Detect which cell encompasses the target text, then output its [X, Y] center coordinate. 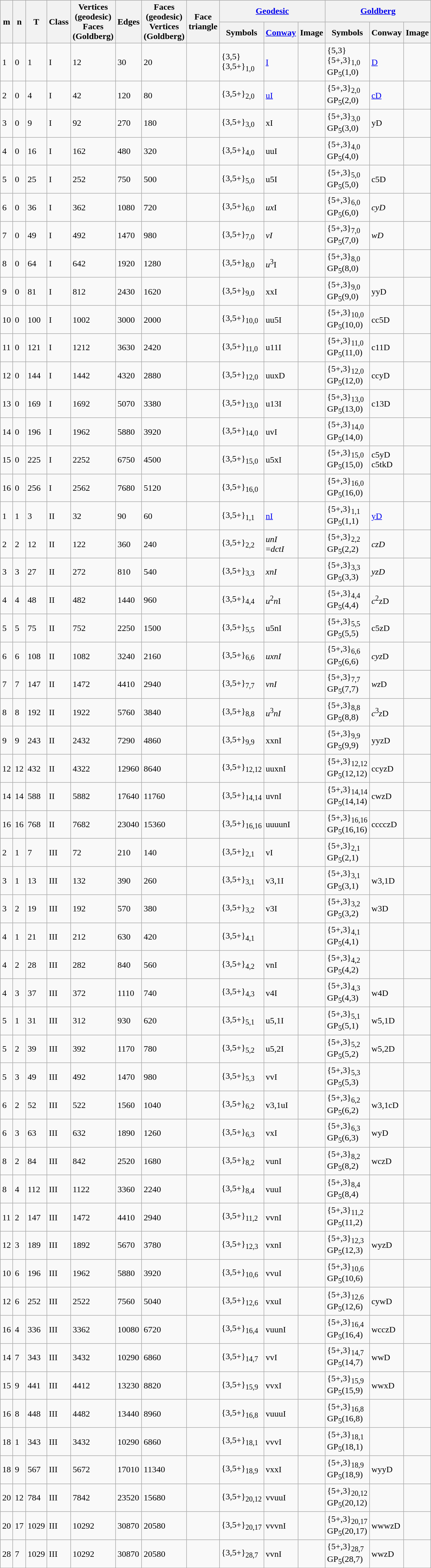
{3,5+}14,0 [242, 432]
{5+,3}2,1GP5(2,1) [347, 852]
D [386, 62]
{5+,3}5,0GP5(5,0) [347, 179]
1122 [93, 1189]
wyD [386, 1133]
cyzD [386, 656]
23040 [129, 825]
1442 [93, 376]
1920 [129, 263]
15360 [164, 825]
{3,5+}3,1 [242, 881]
{5+,3}6,2GP5(6,2) [347, 1105]
{3,5+}12,6 [242, 1301]
uuxD [281, 376]
840 [129, 965]
784 [36, 1498]
c13D [386, 404]
yyzD [386, 740]
5120 [164, 488]
uu5I [281, 319]
{3,5+}8,0 [242, 263]
{5+,3}5,1GP5(5,1) [347, 1021]
uxI [281, 207]
1080 [129, 207]
u11I [281, 348]
810 [129, 572]
{5+,3}15,0GP5(15,0) [347, 460]
{3,5+}6,3 [242, 1133]
1212 [93, 348]
Vertices(geodesic)Faces(Goldberg) [93, 22]
wwzD [386, 1554]
ccyD [386, 376]
{3,5+}12,12 [242, 768]
{3,5+}5,2 [242, 1049]
1680 [164, 1161]
7680 [129, 488]
c5D [386, 179]
31 [36, 1021]
270 [129, 123]
vvxI [281, 1386]
{5+,3}9,9GP5(9,9) [347, 740]
5672 [93, 1470]
2430 [129, 292]
75 [36, 628]
u3I [281, 263]
Geodesic [272, 11]
5882 [93, 796]
30 [129, 62]
w5,2D [386, 1049]
132 [93, 881]
1500 [164, 628]
{5+,3}18,9GP5(18,9) [347, 1470]
84 [36, 1161]
vxxI [281, 1470]
13230 [129, 1386]
uvI [281, 432]
372 [93, 993]
{3,5+}9,9 [242, 740]
u5xI [281, 460]
{5+,3}2,2GP5(2,2) [347, 544]
390 [129, 881]
1692 [93, 404]
c2zD [386, 600]
{5+,3}5,2GP5(5,2) [347, 1049]
{5+,3}14,7GP5(14,7) [347, 1358]
1890 [129, 1133]
{3,5+}4,0 [242, 151]
3362 [93, 1329]
{5+,3}9,0GP5(9,0) [347, 292]
17640 [129, 796]
{5+,3}5,3GP5(5,3) [347, 1077]
2432 [93, 740]
v3,1I [281, 881]
uuxnI [281, 768]
8960 [164, 1414]
210 [129, 852]
11760 [164, 796]
63 [36, 1133]
vvvnI [281, 1526]
wczD [386, 1161]
140 [164, 852]
3780 [164, 1245]
243 [36, 740]
{5+,3}4,0GP5(4,0) [347, 151]
{5+,3}6,0GP5(6,0) [347, 207]
{5+,3}16,8GP5(16,8) [347, 1414]
uI [281, 95]
{3,5+}12,0 [242, 376]
6750 [129, 460]
1620 [164, 292]
{5+,3}3,0GP5(3,0) [347, 123]
432 [36, 768]
{3,5+}16,0 [242, 488]
w5,1D [386, 1021]
uvnI [281, 796]
{3,5+}11,2 [242, 1217]
{5+,3}5,5GP5(5,5) [347, 628]
cyD [386, 207]
48 [36, 600]
1892 [93, 1245]
{3,5+}7,7 [242, 684]
{5+,3}6,3GP5(6,3) [347, 1133]
1002 [93, 319]
{3,5+}2,1 [242, 852]
2160 [164, 656]
cc5D [386, 319]
588 [36, 796]
740 [164, 993]
{3,5+}6,6 [242, 656]
{3,5+}4,3 [242, 993]
19 [36, 909]
{5+,3}8,2GP5(8,2) [347, 1161]
{5+,3}16,0GP5(16,0) [347, 488]
25 [36, 179]
225 [36, 460]
632 [93, 1133]
xxnI [281, 740]
4482 [93, 1414]
u5,2I [281, 1049]
522 [93, 1105]
{3,5+}3,2 [242, 909]
{3,5+}6,2 [242, 1105]
{5,3}{5+,3}1,0GP5(1,0) [347, 62]
{5+,3}10,6GP5(10,6) [347, 1273]
wcczD [386, 1329]
812 [93, 292]
13440 [129, 1414]
{5+,3}3,2GP5(3,2) [347, 909]
m [6, 22]
yyD [386, 292]
3000 [129, 319]
Faces(geodesic)Vertices(Goldberg) [164, 22]
448 [36, 1414]
27 [36, 572]
wyzD [386, 1245]
5040 [164, 1301]
{3,5}{3,5+}1,0 [242, 62]
120 [129, 95]
1560 [129, 1105]
vvuuI [281, 1498]
1260 [164, 1133]
{3,5+}18,1 [242, 1442]
vuunI [281, 1329]
cccczD [386, 825]
vunI [281, 1161]
u5,1I [281, 1021]
15680 [164, 1498]
v3I [281, 909]
1110 [129, 993]
{3,5+}3,3 [242, 572]
620 [164, 1021]
482 [93, 600]
2520 [129, 1161]
ccyzD [386, 768]
320 [164, 151]
5670 [129, 1245]
{5+,3}11,0GP5(11,0) [347, 348]
180 [164, 123]
c3zD [386, 712]
6720 [164, 1329]
7842 [93, 1498]
{3,5+}20,17 [242, 1526]
570 [129, 909]
xnI [281, 572]
2522 [93, 1301]
{3,5+}8,8 [242, 712]
{3,5+}18,9 [242, 1470]
768 [36, 825]
36 [36, 207]
1040 [164, 1105]
930 [129, 1021]
560 [164, 965]
Facetriangle [203, 22]
39 [36, 1049]
uuI [281, 151]
vvuI [281, 1273]
{3,5+}4,1 [242, 937]
xI [281, 123]
{3,5+}5,3 [242, 1077]
480 [129, 151]
{5+,3}20,12GP5(20,12) [347, 1498]
{3,5+}15,0 [242, 460]
630 [129, 937]
{5+,3}7,0GP5(7,0) [347, 236]
60 [164, 516]
{5+,3}8,8GP5(8,8) [347, 712]
{3,5+}14,7 [242, 1358]
2000 [164, 319]
{3,5+}5,0 [242, 179]
{3,5+}9,0 [242, 292]
w3D [386, 909]
{5+,3}12,12GP5(12,12) [347, 768]
842 [93, 1161]
420 [164, 937]
w3,1D [386, 881]
1922 [93, 712]
2880 [164, 376]
{3,5+}13,0 [242, 404]
392 [93, 1049]
81 [36, 292]
w3,1cD [386, 1105]
yzD [386, 572]
Goldberg [378, 11]
wwxD [386, 1386]
90 [129, 516]
vvvI [281, 1442]
362 [93, 207]
112 [36, 1189]
Class [59, 22]
7290 [129, 740]
c5yDc5tkD [386, 460]
4412 [93, 1386]
w4D [386, 993]
4860 [164, 740]
{3,5+}4,4 [242, 600]
3840 [164, 712]
{5+,3}8,0GP5(8,0) [347, 263]
wwD [386, 1358]
{3,5+}8,2 [242, 1161]
{3,5+}12,3 [242, 1245]
{5+,3}4,3GP5(4,3) [347, 993]
162 [93, 151]
czD [386, 544]
{3,5+}16,4 [242, 1329]
{5+,3}20,17GP5(20,17) [347, 1526]
{5+,3}12,0GP5(12,0) [347, 376]
64 [36, 263]
uxnI [281, 656]
256 [36, 488]
{5+,3}11,2GP5(11,2) [347, 1217]
{5+,3}14,14GP5(14,14) [347, 796]
vuuuI [281, 1414]
{5+,3}28,7GP5(28,7) [347, 1554]
21 [36, 937]
{5+,3}3,3GP5(3,3) [347, 572]
wzD [386, 684]
u5nI [281, 628]
212 [93, 937]
vxI [281, 1133]
v4I [281, 993]
{3,5+}2,0 [242, 95]
240 [164, 544]
642 [93, 263]
{3,5+}5,5 [242, 628]
380 [164, 909]
T [36, 22]
272 [93, 572]
960 [164, 600]
{5+,3}4,4GP5(4,4) [347, 600]
282 [93, 965]
4500 [164, 460]
{3,5+}11,0 [242, 348]
{5+,3}4,1GP5(4,1) [347, 937]
vxnI [281, 1245]
2562 [93, 488]
169 [36, 404]
Edges [129, 22]
xxI [281, 292]
{3,5+}10,6 [242, 1273]
{3,5+}15,9 [242, 1386]
32 [93, 516]
108 [36, 656]
cywD [386, 1301]
3240 [129, 656]
u3nI [281, 712]
122 [93, 544]
1440 [129, 600]
cwzD [386, 796]
1280 [164, 263]
{3,5+}5,1 [242, 1021]
{3,5+}6,0 [242, 207]
17 [19, 1526]
{5+,3}1,1GP5(1,1) [347, 516]
uuuunI [281, 825]
3380 [164, 404]
2420 [164, 348]
17010 [129, 1470]
{5+,3}2,0GP5(2,0) [347, 95]
11340 [164, 1470]
42 [93, 95]
u13I [281, 404]
312 [93, 1021]
{5+,3}10,0GP5(10,0) [347, 319]
{3,5+}16,16 [242, 825]
2252 [93, 460]
752 [93, 628]
500 [164, 179]
{5+,3}12,3GP5(12,3) [347, 1245]
8640 [164, 768]
780 [164, 1049]
121 [36, 348]
5760 [129, 712]
{5+,3}3,1GP5(3,1) [347, 881]
4320 [129, 376]
{3,5+}1,1 [242, 516]
10080 [129, 1329]
u5I [281, 179]
vxuI [281, 1301]
189 [36, 1245]
12960 [129, 768]
{5+,3}6,6GP5(6,6) [347, 656]
{5+,3}16,16GP5(16,16) [347, 825]
{5+,3}16,4GP5(16,4) [347, 1329]
1082 [93, 656]
{3,5+}4,2 [242, 965]
1170 [129, 1049]
{3,5+}20,12 [242, 1498]
unI=dctI [281, 544]
441 [36, 1386]
3360 [129, 1189]
2240 [164, 1189]
cD [386, 95]
vuuI [281, 1189]
80 [164, 95]
{3,5+}10,0 [242, 319]
wD [386, 236]
{3,5+}3,0 [242, 123]
{3,5+}14,14 [242, 796]
7560 [129, 1301]
2250 [129, 628]
v3,1uI [281, 1105]
{3,5+}2,2 [242, 544]
wyyD [386, 1470]
336 [36, 1329]
{5+,3}14,0GP5(14,0) [347, 432]
{5+,3}18,1GP5(18,1) [347, 1442]
{5+,3}13,0GP5(13,0) [347, 404]
4322 [93, 768]
c11D [386, 348]
3630 [129, 348]
100 [36, 319]
720 [164, 207]
37 [36, 993]
5070 [129, 404]
540 [164, 572]
n [19, 22]
750 [129, 179]
72 [93, 852]
wwwzD [386, 1526]
u2nI [281, 600]
360 [129, 544]
{5+,3}7,7GP5(7,7) [347, 684]
567 [36, 1470]
144 [36, 376]
{5+,3}12,6GP5(12,6) [347, 1301]
{3,5+}16,8 [242, 1414]
{5+,3}4,2GP5(4,2) [347, 965]
92 [93, 123]
52 [36, 1105]
{3,5+}7,0 [242, 236]
{3,5+}28,7 [242, 1554]
8820 [164, 1386]
c5zD [386, 628]
{5+,3}15,9GP5(15,9) [347, 1386]
{5+,3}8,4GP5(8,4) [347, 1189]
23520 [129, 1498]
{3,5+}8,4 [242, 1189]
7682 [93, 825]
260 [164, 881]
nI [281, 516]
